Output the (X, Y) coordinate of the center of the cell containing the given text.  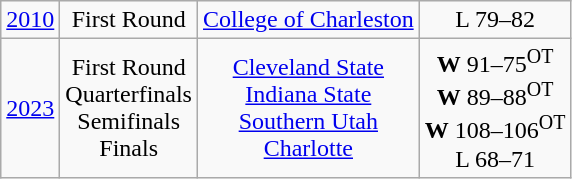
W 91–75OT W 89–88OTW 108–106OT L 68–71 (495, 108)
2010 (30, 20)
L 79–82 (495, 20)
First RoundQuarterfinalsSemifinalsFinals (129, 108)
First Round (129, 20)
College of Charleston (308, 20)
Cleveland StateIndiana StateSouthern UtahCharlotte (308, 108)
2023 (30, 108)
